Extract the [X, Y] coordinate from the center of the cell holding the provided text.  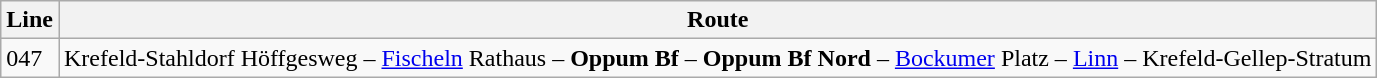
047 [30, 58]
Route [717, 20]
Krefeld-Stahldorf Höffgesweg – Fischeln Rathaus – Oppum Bf – Oppum Bf Nord – Bockumer Platz – Linn – Krefeld-Gellep-Stratum [717, 58]
Line [30, 20]
